Search for the cell housing the specified text and yield its [x, y] center coordinate. 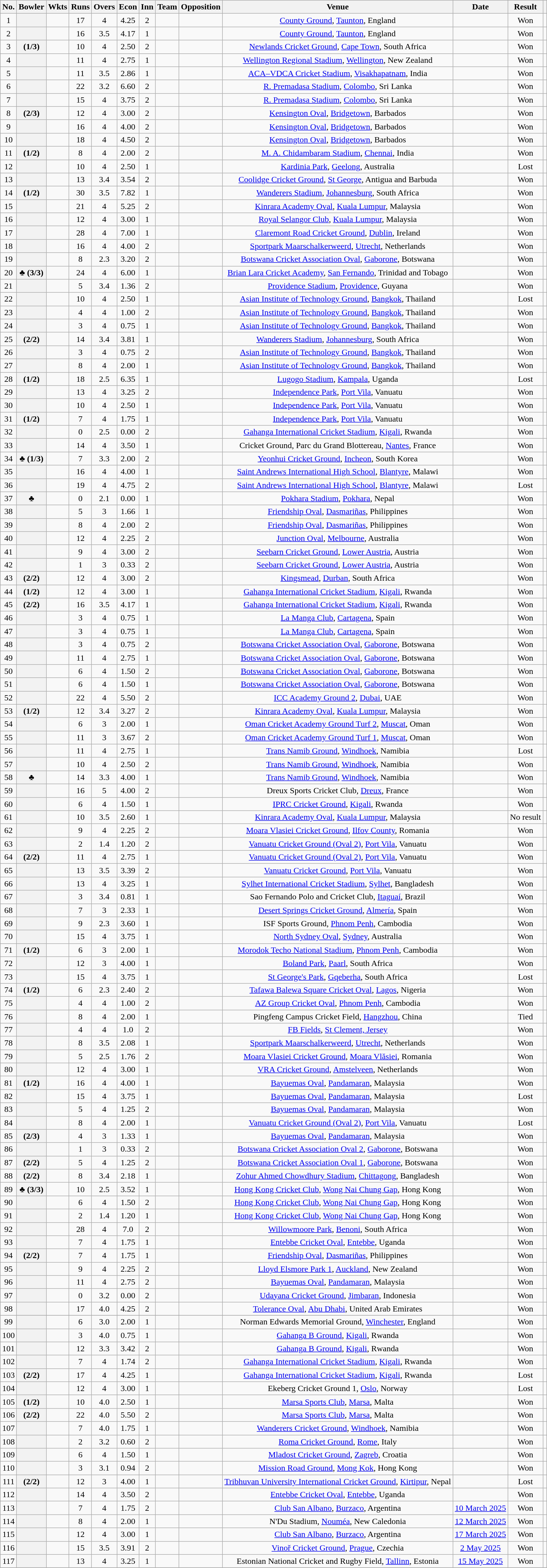
104 [8, 1388]
6.00 [128, 273]
Team [167, 7]
23 [8, 312]
3.39 [128, 870]
Ekeberg Cricket Ground 1, Oslo, Norway [338, 1388]
Newlands Cricket Ground, Cape Town, South Africa [338, 47]
51 [8, 684]
82 [8, 1096]
12 March 2025 [481, 1521]
Oman Cricket Academy Ground Turf 2, Muscat, Oman [338, 724]
113 [8, 1508]
Claremont Road Cricket Ground, Dublin, Ireland [338, 233]
45 [8, 605]
25 [8, 339]
Tied [525, 1017]
Desert Springs Cricket Ground, Almería, Spain [338, 910]
110 [8, 1468]
29 [8, 392]
Sao Fernando Polo and Cricket Club, Itaguaí, Brazil [338, 897]
66 [8, 884]
76 [8, 1017]
Inn [147, 7]
1.76 [128, 1056]
60 [8, 804]
39 [8, 525]
74 [8, 990]
94 [8, 1256]
112 [8, 1495]
17 March 2025 [481, 1534]
83 [8, 1109]
Kingsmead, Durban, South Africa [338, 578]
46 [8, 618]
Bowler [31, 7]
26 [8, 352]
Estonian National Cricket and Rugby Field, Tallinn, Estonia [338, 1561]
95 [8, 1269]
No. [8, 7]
65 [8, 870]
92 [8, 1229]
93 [8, 1242]
4.50 [128, 140]
73 [8, 976]
88 [8, 1176]
103 [8, 1375]
FB Fields, St Clement, Jersey [338, 1030]
59 [8, 790]
75 [8, 1003]
42 [8, 565]
71 [8, 950]
43 [8, 578]
3.1 [104, 1468]
Econ [128, 7]
50 [8, 671]
Runs [80, 7]
IPRC Cricket Ground, Kigali, Rwanda [338, 804]
115 [8, 1534]
Wellington Regional Stadium, Wellington, New Zealand [338, 60]
Morodok Techo National Stadium, Phnom Penh, Cambodia [338, 950]
87 [8, 1162]
Roma Cricket Ground, Rome, Italy [338, 1442]
33 [8, 445]
69 [8, 923]
106 [8, 1415]
32 [8, 432]
105 [8, 1402]
89 [8, 1189]
2.1 [104, 498]
99 [8, 1322]
107 [8, 1428]
Boland Park, Paarl, South Africa [338, 963]
7.82 [128, 193]
Udayana Cricket Ground, Jimbaran, Indonesia [338, 1295]
15 May 2025 [481, 1561]
53 [8, 711]
84 [8, 1123]
38 [8, 512]
1.74 [128, 1362]
101 [8, 1348]
56 [8, 751]
Lugogo Stadium, Kampala, Uganda [338, 379]
♣ (1/3) [31, 459]
116 [8, 1548]
Date [481, 7]
4.75 [128, 485]
Mission Road Ground, Mong Kok, Hong Kong [338, 1468]
Norman Edwards Memorial Ground, Winchester, England [338, 1322]
5.25 [128, 206]
Dreux Sports Cricket Club, Dreux, France [338, 790]
48 [8, 645]
2.33 [128, 910]
114 [8, 1521]
70 [8, 937]
North Sydney Oval, Sydney, Australia [338, 937]
Mladost Cricket Ground, Zagreb, Croatia [338, 1455]
61 [8, 817]
Venue [338, 7]
0.81 [128, 897]
111 [8, 1481]
36 [8, 485]
3.67 [128, 737]
Pokhara Stadium, Pokhara, Nepal [338, 498]
St George's Park, Gqeberha, South Africa [338, 976]
27 [8, 365]
55 [8, 737]
3.54 [128, 180]
Lloyd Elsmore Park 1, Auckland, New Zealand [338, 1269]
68 [8, 910]
Tafawa Balewa Square Cricket Oval, Lagos, Nigeria [338, 990]
67 [8, 897]
90 [8, 1202]
Moara Vlasiei Cricket Ground, Moara Vlăsiei, Romania [338, 1056]
3.42 [128, 1348]
Sylhet International Cricket Stadium, Sylhet, Bangladesh [338, 884]
44 [8, 592]
91 [8, 1216]
Wanderers Cricket Ground, Windhoek, Namibia [338, 1428]
40 [8, 538]
Providence Stadium, Providence, Guyana [338, 286]
52 [8, 698]
57 [8, 764]
Kardinia Park, Geelong, Australia [338, 166]
63 [8, 844]
72 [8, 963]
96 [8, 1282]
1.33 [128, 1136]
2.40 [128, 990]
Overs [104, 7]
Tolerance Oval, Abu Dhabi, United Arab Emirates [338, 1309]
117 [8, 1561]
79 [8, 1056]
Moara Vlasiei Cricket Ground, Ilfov County, Romania [338, 831]
No result [525, 817]
Botswana Cricket Association Oval 1, Gaborone, Botswana [338, 1162]
Royal Selangor Club, Kuala Lumpur, Malaysia [338, 220]
64 [8, 857]
Oman Cricket Academy Ground Turf 1, Muscat, Oman [338, 737]
78 [8, 1043]
97 [8, 1295]
58 [8, 777]
109 [8, 1455]
102 [8, 1362]
62 [8, 831]
86 [8, 1149]
2 May 2025 [481, 1548]
(1/3) [31, 47]
3.0 [104, 1322]
Tribhuvan University International Cricket Ground, Kirtipur, Nepal [338, 1481]
3.91 [128, 1548]
1.0 [128, 1030]
7.0 [128, 1229]
Vinoř Cricket Ground, Prague, Czechia [338, 1548]
35 [8, 472]
ISF Sports Ground, Phnom Penh, Cambodia [338, 923]
0.60 [128, 1442]
Junction Oval, Melbourne, Australia [338, 538]
31 [8, 419]
1.36 [128, 286]
54 [8, 724]
2.86 [128, 73]
3.81 [128, 339]
3.27 [128, 711]
N'Du Stadium, Nouméa, New Caledonia [338, 1521]
6.35 [128, 379]
81 [8, 1083]
Botswana Cricket Association Oval 2, Gaborone, Botswana [338, 1149]
7.00 [128, 233]
M. A. Chidambaram Stadium, Chennai, India [338, 153]
Brian Lara Cricket Academy, San Fernando, Trinidad and Tobago [338, 273]
2.18 [128, 1176]
49 [8, 658]
Wkts [58, 7]
3.60 [128, 923]
1.66 [128, 512]
ACA–VDCA Cricket Stadium, Visakhapatnam, India [338, 73]
41 [8, 551]
ICC Academy Ground 2, Dubai, UAE [338, 698]
2.08 [128, 1043]
34 [8, 459]
80 [8, 1070]
3.52 [128, 1189]
85 [8, 1136]
47 [8, 631]
0.94 [128, 1468]
100 [8, 1335]
VRA Cricket Ground, Amstelveen, Netherlands [338, 1070]
6.60 [128, 87]
108 [8, 1442]
2.60 [128, 817]
Zohur Ahmed Chowdhury Stadium, Chittagong, Bangladesh [338, 1176]
Vanuatu Cricket Ground, Port Vila, Vanuatu [338, 870]
AZ Group Cricket Oval, Phnom Penh, Cambodia [338, 1003]
10 March 2025 [481, 1508]
Opposition [200, 7]
Yeonhui Cricket Ground, Incheon, South Korea [338, 459]
Willowmoore Park, Benoni, South Africa [338, 1229]
Result [525, 7]
3.20 [128, 259]
77 [8, 1030]
Pingfeng Campus Cricket Field, Hangzhou, China [338, 1017]
20 [8, 273]
Coolidge Cricket Ground, St George, Antigua and Barbuda [338, 180]
Cricket Ground, Parc du Grand Blottereau, Nantes, France [338, 445]
98 [8, 1309]
37 [8, 498]
